Find where the given text appears and provide that cell's center as [X, Y] coordinate. 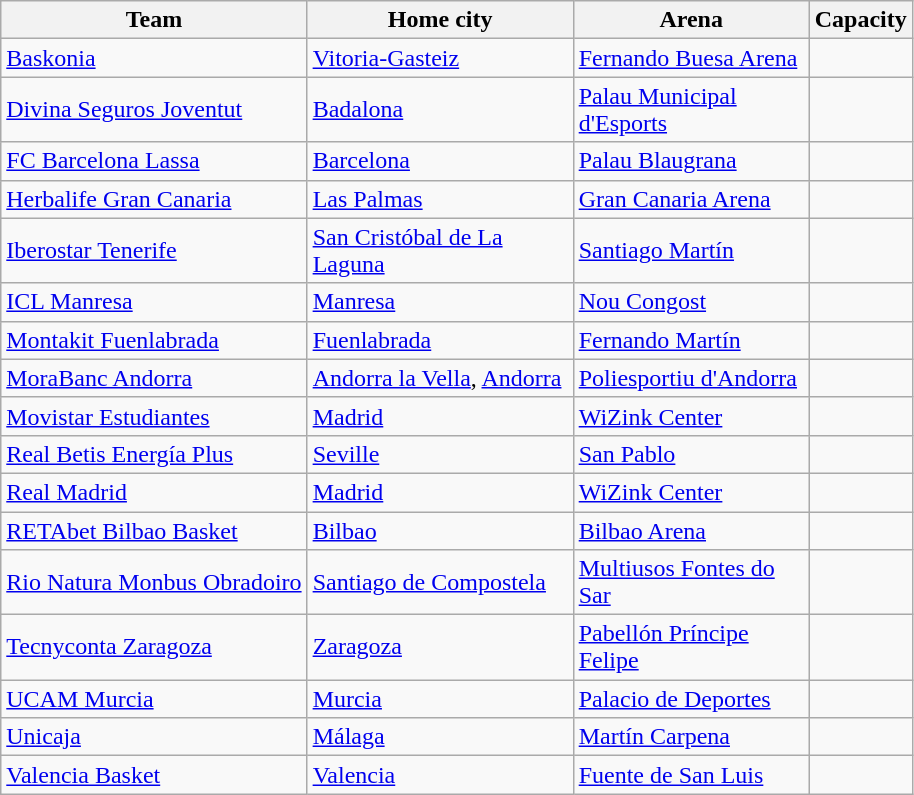
Valencia Basket [154, 775]
Movistar Estudiantes [154, 416]
Manresa [440, 302]
Santiago Martín [691, 250]
Capacity [860, 20]
Badalona [440, 110]
ICL Manresa [154, 302]
Team [154, 20]
Gran Canaria Arena [691, 199]
Real Betis Energía Plus [154, 454]
Martín Carpena [691, 737]
Barcelona [440, 161]
Poliesportiu d'Andorra [691, 378]
MoraBanc Andorra [154, 378]
Bilbao [440, 531]
Vitoria-Gasteiz [440, 58]
UCAM Murcia [154, 699]
Iberostar Tenerife [154, 250]
FC Barcelona Lassa [154, 161]
Nou Congost [691, 302]
Zaragoza [440, 648]
Murcia [440, 699]
San Cristóbal de La Laguna [440, 250]
Palau Blaugrana [691, 161]
RETAbet Bilbao Basket [154, 531]
Rio Natura Monbus Obradoiro [154, 582]
Palacio de Deportes [691, 699]
Palau Municipal d'Esports [691, 110]
Herbalife Gran Canaria [154, 199]
Valencia [440, 775]
Divina Seguros Joventut [154, 110]
Santiago de Compostela [440, 582]
Tecnyconta Zaragoza [154, 648]
Arena [691, 20]
Home city [440, 20]
Bilbao Arena [691, 531]
Fernando Martín [691, 340]
Real Madrid [154, 492]
Fuente de San Luis [691, 775]
Fuenlabrada [440, 340]
Málaga [440, 737]
Unicaja [154, 737]
Andorra la Vella, Andorra [440, 378]
Fernando Buesa Arena [691, 58]
Baskonia [154, 58]
Montakit Fuenlabrada [154, 340]
Multiusos Fontes do Sar [691, 582]
San Pablo [691, 454]
Seville [440, 454]
Pabellón Príncipe Felipe [691, 648]
Las Palmas [440, 199]
